Pinpoint the cell where the given text exists, returning its [x, y] midpoint coordinate. 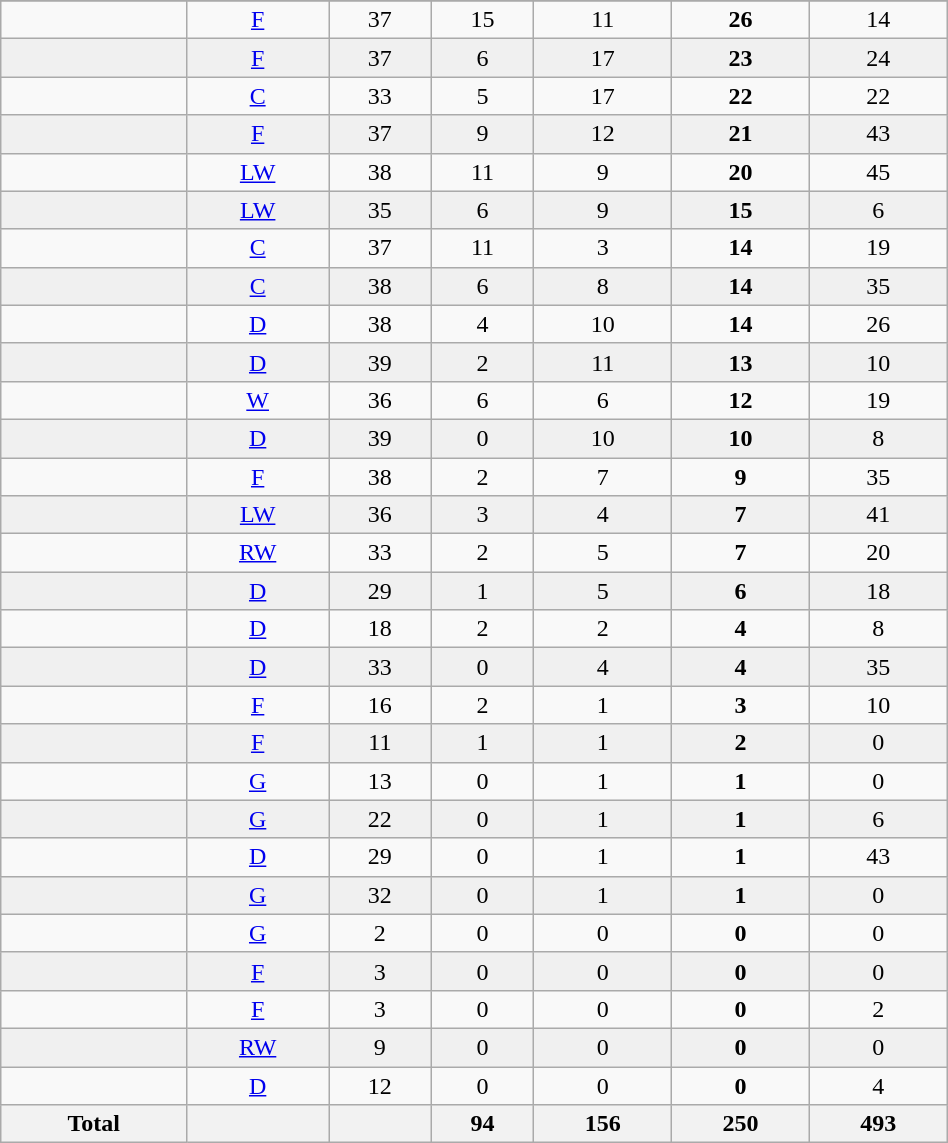
W [258, 400]
23 [741, 58]
Total [94, 1124]
16 [380, 705]
41 [878, 515]
156 [603, 1124]
493 [878, 1124]
21 [741, 134]
24 [878, 58]
45 [878, 172]
32 [380, 895]
250 [741, 1124]
94 [482, 1124]
